Pinpoint the cell where the given text exists, returning its [x, y] midpoint coordinate. 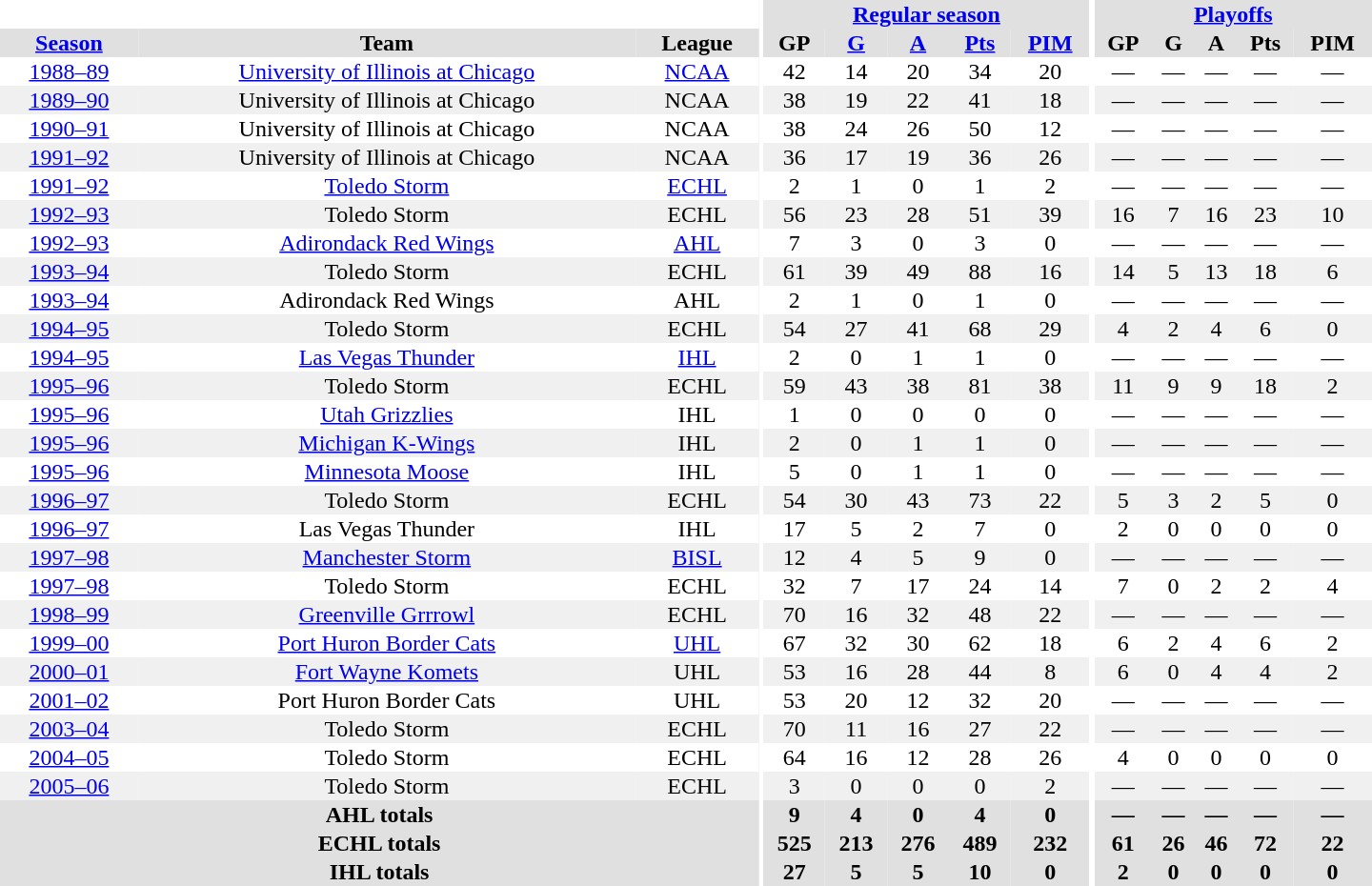
Michigan K-Wings [387, 443]
Playoffs [1233, 14]
Greenville Grrrowl [387, 614]
Minnesota Moose [387, 472]
50 [979, 129]
232 [1050, 843]
1989–90 [69, 100]
59 [795, 386]
2003–04 [69, 729]
Team [387, 43]
489 [979, 843]
AHL totals [379, 815]
8 [1050, 672]
48 [979, 614]
81 [979, 386]
Regular season [926, 14]
2000–01 [69, 672]
525 [795, 843]
Fort Wayne Komets [387, 672]
42 [795, 71]
64 [795, 757]
68 [979, 329]
Season [69, 43]
44 [979, 672]
BISL [697, 557]
Manchester Storm [387, 557]
1999–00 [69, 643]
51 [979, 214]
62 [979, 643]
Utah Grizzlies [387, 414]
276 [918, 843]
56 [795, 214]
46 [1216, 843]
13 [1216, 272]
73 [979, 500]
ECHL totals [379, 843]
49 [918, 272]
IHL totals [379, 872]
213 [856, 843]
2001–02 [69, 700]
34 [979, 71]
1990–91 [69, 129]
67 [795, 643]
1998–99 [69, 614]
29 [1050, 329]
2005–06 [69, 786]
2004–05 [69, 757]
88 [979, 272]
1988–89 [69, 71]
72 [1265, 843]
League [697, 43]
